Detect which cell encompasses the target text, then output its (x, y) center coordinate. 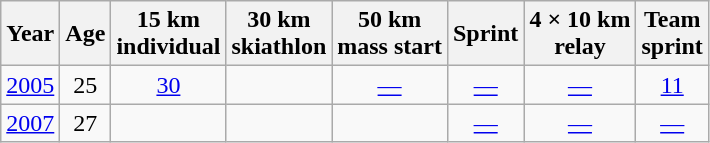
15 kmindividual (168, 34)
25 (86, 85)
27 (86, 123)
Sprint (485, 34)
30 kmskiathlon (279, 34)
50 kmmass start (390, 34)
2007 (30, 123)
Age (86, 34)
4 × 10 kmrelay (580, 34)
30 (168, 85)
Teamsprint (672, 34)
11 (672, 85)
Year (30, 34)
2005 (30, 85)
